Identify which cell holds the provided text, then report its (X, Y) central coordinate. 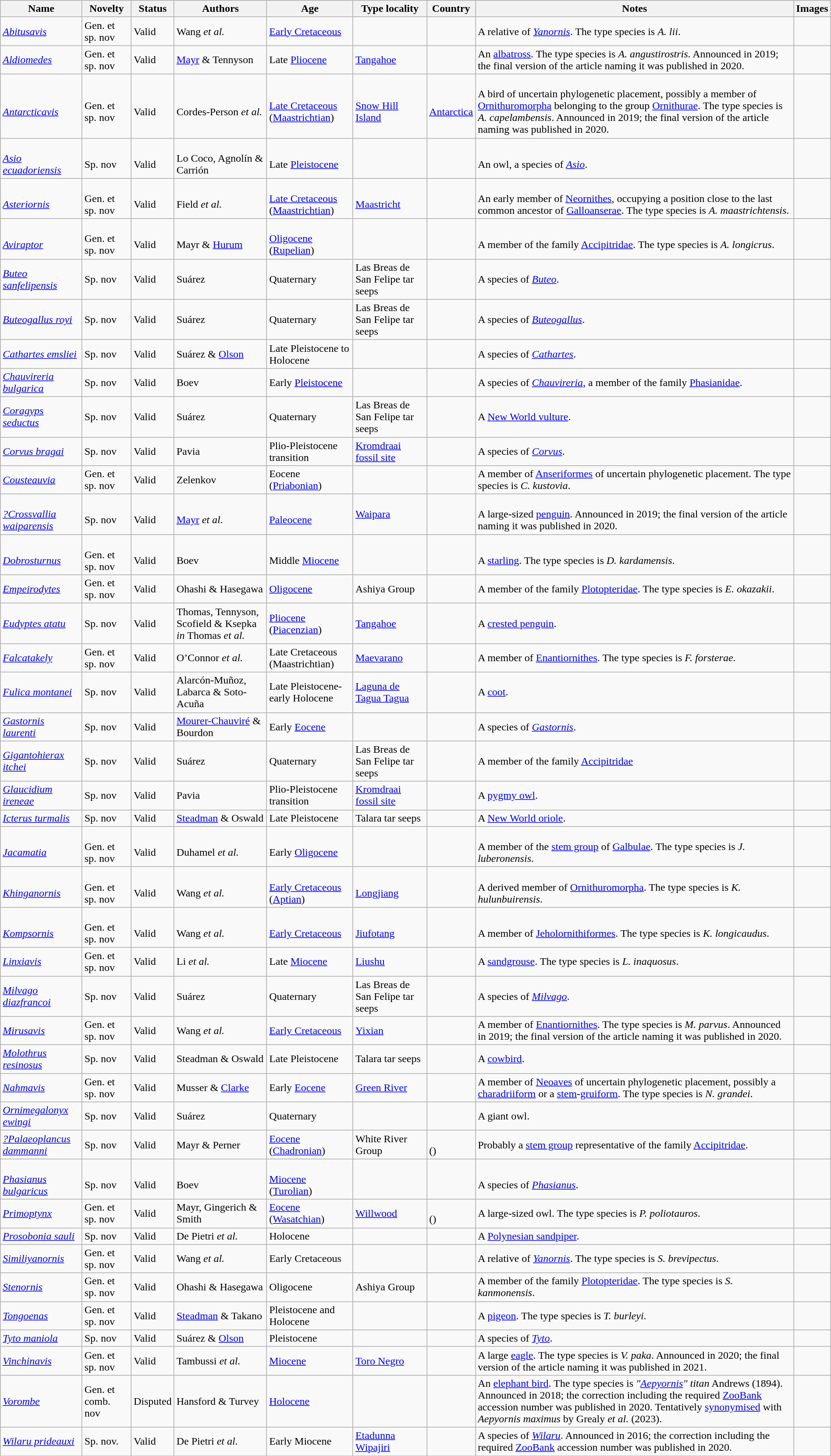
Name (41, 9)
Yixian (390, 1031)
Early Pleistocene (310, 382)
Vinchinavis (41, 1361)
Laguna de Tagua Tagua (390, 692)
Sp. nov. (107, 1442)
?Crossvallia waiparensis (41, 514)
Dobrosturnus (41, 555)
Mourer-Chauviré & Bourdon (220, 726)
An early member of Neornithes, occupying a position close to the last common ancestor of Galloanserae. The type species is A. maastrichtensis. (635, 198)
White River Group (390, 1144)
Pliocene (Piacenzian) (310, 623)
A member of the family Accipitridae (635, 761)
Steadman & Takano (220, 1315)
A member of Jeholornithiformes. The type species is K. longicaudus. (635, 927)
Cathartes emsliei (41, 354)
Type locality (390, 9)
A cowbird. (635, 1059)
Aldiomedes (41, 60)
Cousteauvia (41, 480)
Late Miocene (310, 961)
A member of the family Plotopteridae. The type species is S. kanmonensis. (635, 1287)
Age (310, 9)
Eocene (Priabonian) (310, 480)
Linxiavis (41, 961)
A relative of Yanornis. The type species is A. lii. (635, 32)
Prosobonia sauli (41, 1236)
A starling. The type species is D. kardamensis. (635, 555)
A giant owl. (635, 1116)
Eocene (Wasatchian) (310, 1214)
Status (153, 9)
Country (451, 9)
Eudyptes atatu (41, 623)
A species of Wilaru. Announced in 2016; the correction including the required ZooBank accession number was published in 2020. (635, 1442)
Pleistocene and Holocene (310, 1315)
A member of the family Accipitridae. The type species is A. longicrus. (635, 239)
An albatross. The type species is A. angustirostris. Announced in 2019; the final version of the article naming it was published in 2020. (635, 60)
?Palaeoplancus dammanni (41, 1144)
A species of Buteo. (635, 279)
Ornimegalonyx ewingi (41, 1116)
Mayr, Gingerich & Smith (220, 1214)
Mayr & Perner (220, 1144)
A member of Enantiornithes. The type species is M. parvus. Announced in 2019; the final version of the article naming it was published in 2020. (635, 1031)
A species of Corvus. (635, 451)
Probably a stem group representative of the family Accipitridae. (635, 1144)
Late Pliocene (310, 60)
Authors (220, 9)
A member of the stem group of Galbulae. The type species is J. luberonensis. (635, 847)
Mayr et al. (220, 514)
Li et al. (220, 961)
Early Miocene (310, 1442)
Coragyps seductus (41, 417)
A large-sized owl. The type species is P. poliotauros. (635, 1214)
Notes (635, 9)
Zelenkov (220, 480)
Images (812, 9)
Stenornis (41, 1287)
Early Cretaceous (Aptian) (310, 887)
Jacamatia (41, 847)
Mayr & Tennyson (220, 60)
Hansford & Turvey (220, 1401)
Glaucidium ireneae (41, 796)
A coot. (635, 692)
A pigeon. The type species is T. burleyi. (635, 1315)
Musser & Clarke (220, 1088)
Etadunna Wipajiri (390, 1442)
A sandgrouse. The type species is L. inaquosus. (635, 961)
Fulica montanei (41, 692)
Buteo sanfelipensis (41, 279)
A member of Neoaves of uncertain phylogenetic placement, possibly a charadriiform or a stem-gruiform. The type species is N. grandei. (635, 1088)
Antarctica (451, 106)
A species of Chauvireria, a member of the family Phasianidae. (635, 382)
Tambussi et al. (220, 1361)
Milvago diazfrancoi (41, 996)
Snow Hill Island (390, 106)
A member of Enantiornithes. The type species is F. forsterae. (635, 658)
Eocene (Chadronian) (310, 1144)
Wilaru prideauxi (41, 1442)
Thomas, Tennyson, Scofield & Ksepka in Thomas et al. (220, 623)
Kompsornis (41, 927)
Longjiang (390, 887)
A species of Gastornis. (635, 726)
Field et al. (220, 198)
Tongoenas (41, 1315)
A species of Tyto. (635, 1338)
Gastornis laurenti (41, 726)
A species of Buteogallus. (635, 319)
Aviraptor (41, 239)
A New World vulture. (635, 417)
A species of Cathartes. (635, 354)
Willwood (390, 1214)
Green River (390, 1088)
Waipara (390, 514)
Early Oligocene (310, 847)
Late Pleistocene to Holocene (310, 354)
Maastricht (390, 198)
Primoptynx (41, 1214)
Maevarano (390, 658)
Miocene (Turolian) (310, 1179)
Toro Negro (390, 1361)
A relative of Yanornis. The type species is S. brevipectus. (635, 1258)
Phasianus bulgaricus (41, 1179)
A large eagle. The type species is V. paka. Announced in 2020; the final version of the article naming it was published in 2021. (635, 1361)
Vorombe (41, 1401)
A derived member of Ornithuromorpha. The type species is K. hulunbuirensis. (635, 887)
Asteriornis (41, 198)
A species of Milvago. (635, 996)
Icterus turmalis (41, 818)
Cordes-Person et al. (220, 106)
A New World oriole. (635, 818)
Oligocene (Rupelian) (310, 239)
A member of the family Plotopteridae. The type species is E. okazakii. (635, 589)
Khinganornis (41, 887)
Antarcticavis (41, 106)
Falcatakely (41, 658)
A member of Anseriformes of uncertain phylogenetic placement. The type species is C. kustovia. (635, 480)
Gigantohierax itchei (41, 761)
Duhamel et al. (220, 847)
Corvus bragai (41, 451)
Liushu (390, 961)
A pygmy owl. (635, 796)
A Polynesian sandpiper. (635, 1236)
Asio ecuadoriensis (41, 158)
Similiyanornis (41, 1258)
Late Pleistocene-early Holocene (310, 692)
Paleocene (310, 514)
Jiufotang (390, 927)
Tyto maniola (41, 1338)
Molothrus resinosus (41, 1059)
Middle Miocene (310, 555)
Mayr & Hurum (220, 239)
Gen. et comb. nov (107, 1401)
Chauvireria bulgarica (41, 382)
Nahmavis (41, 1088)
Miocene (310, 1361)
Novelty (107, 9)
Empeirodytes (41, 589)
Disputed (153, 1401)
Alarcón-Muñoz, Labarca & Soto-Acuña (220, 692)
A species of Phasianus. (635, 1179)
Mirusavis (41, 1031)
Lo Coco, Agnolín & Carrión (220, 158)
Abitusavis (41, 32)
Buteogallus royi (41, 319)
A crested penguin. (635, 623)
Pleistocene (310, 1338)
An owl, a species of Asio. (635, 158)
A large-sized penguin. Announced in 2019; the final version of the article naming it was published in 2020. (635, 514)
O’Connor et al. (220, 658)
